Return (X, Y) of the center of cell containing provided text 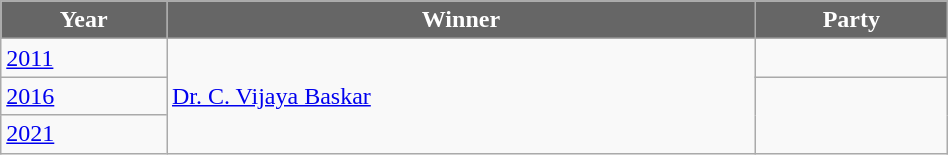
2016 (84, 96)
Party (851, 20)
2011 (84, 58)
2021 (84, 134)
Winner (460, 20)
Year (84, 20)
Dr. C. Vijaya Baskar (460, 96)
